Identify which cell holds the provided text, then report its [x, y] central coordinate. 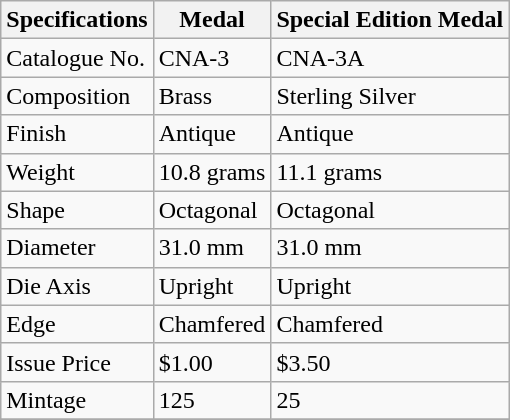
CNA-3 [212, 58]
Medal [212, 20]
10.8 grams [212, 172]
CNA-3A [390, 58]
125 [212, 400]
Catalogue No. [77, 58]
Brass [212, 96]
Finish [77, 134]
25 [390, 400]
$3.50 [390, 362]
Issue Price [77, 362]
Die Axis [77, 286]
$1.00 [212, 362]
Weight [77, 172]
Mintage [77, 400]
Diameter [77, 248]
Specifications [77, 20]
Edge [77, 324]
11.1 grams [390, 172]
Composition [77, 96]
Special Edition Medal [390, 20]
Shape [77, 210]
Sterling Silver [390, 96]
